Scan for the cell matching the given text and deliver its [X, Y] coordinate at center. 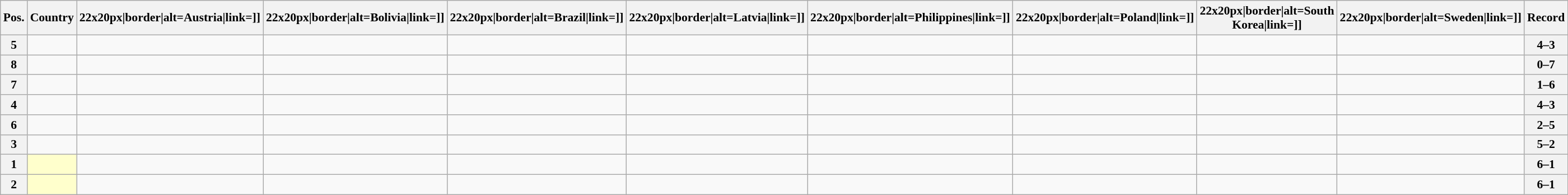
7 [14, 85]
22x20px|border|alt=Brazil|link=]] [536, 18]
22x20px|border|alt=Poland|link=]] [1105, 18]
Country [52, 18]
22x20px|border|alt=Latvia|link=]] [717, 18]
22x20px|border|alt=Bolivia|link=]] [355, 18]
5 [14, 45]
1–6 [1546, 85]
2 [14, 185]
22x20px|border|alt=Sweden|link=]] [1431, 18]
22x20px|border|alt=South Korea|link=]] [1267, 18]
8 [14, 65]
0–7 [1546, 65]
Pos. [14, 18]
2–5 [1546, 125]
6 [14, 125]
22x20px|border|alt=Austria|link=]] [170, 18]
4 [14, 105]
1 [14, 165]
3 [14, 145]
Record [1546, 18]
22x20px|border|alt=Philippines|link=]] [911, 18]
5–2 [1546, 145]
